Provide the [X, Y] coordinate of the cell's center where the given text is located.  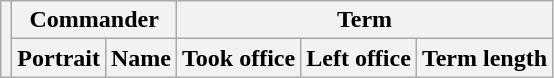
Name [140, 58]
Portrait [59, 58]
Term [365, 20]
Left office [359, 58]
Commander [94, 20]
Took office [239, 58]
Term length [484, 58]
